Search for the cell housing the specified text and yield its [x, y] center coordinate. 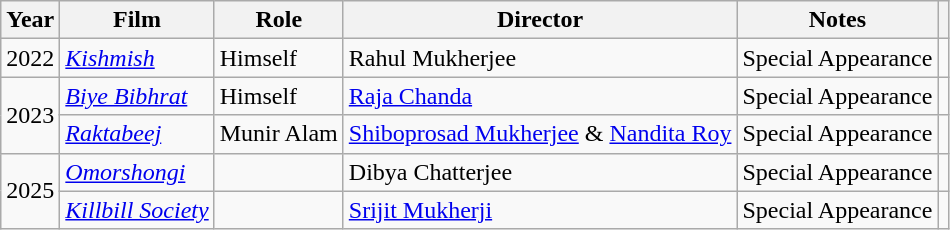
Raja Chanda [540, 96]
Film [137, 20]
2025 [30, 191]
Kishmish [137, 58]
Year [30, 20]
Dibya Chatterjee [540, 172]
Biye Bibhrat [137, 96]
Omorshongi [137, 172]
Role [278, 20]
Rahul Mukherjee [540, 58]
2023 [30, 115]
Notes [838, 20]
Killbill Society [137, 210]
Raktabeej [137, 134]
Shiboprosad Mukherjee & Nandita Roy [540, 134]
2022 [30, 58]
Srijit Mukherji [540, 210]
Munir Alam [278, 134]
Director [540, 20]
